Scan for the cell matching the given text and deliver its [x, y] coordinate at center. 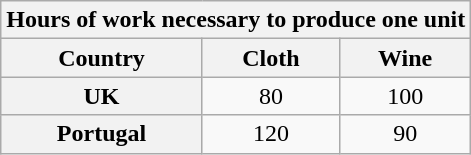
Wine [406, 58]
120 [270, 134]
Cloth [270, 58]
100 [406, 96]
Portugal [102, 134]
Country [102, 58]
UK [102, 96]
Hours of work necessary to produce one unit [236, 20]
90 [406, 134]
80 [270, 96]
